Detect which cell encompasses the target text, then output its (x, y) center coordinate. 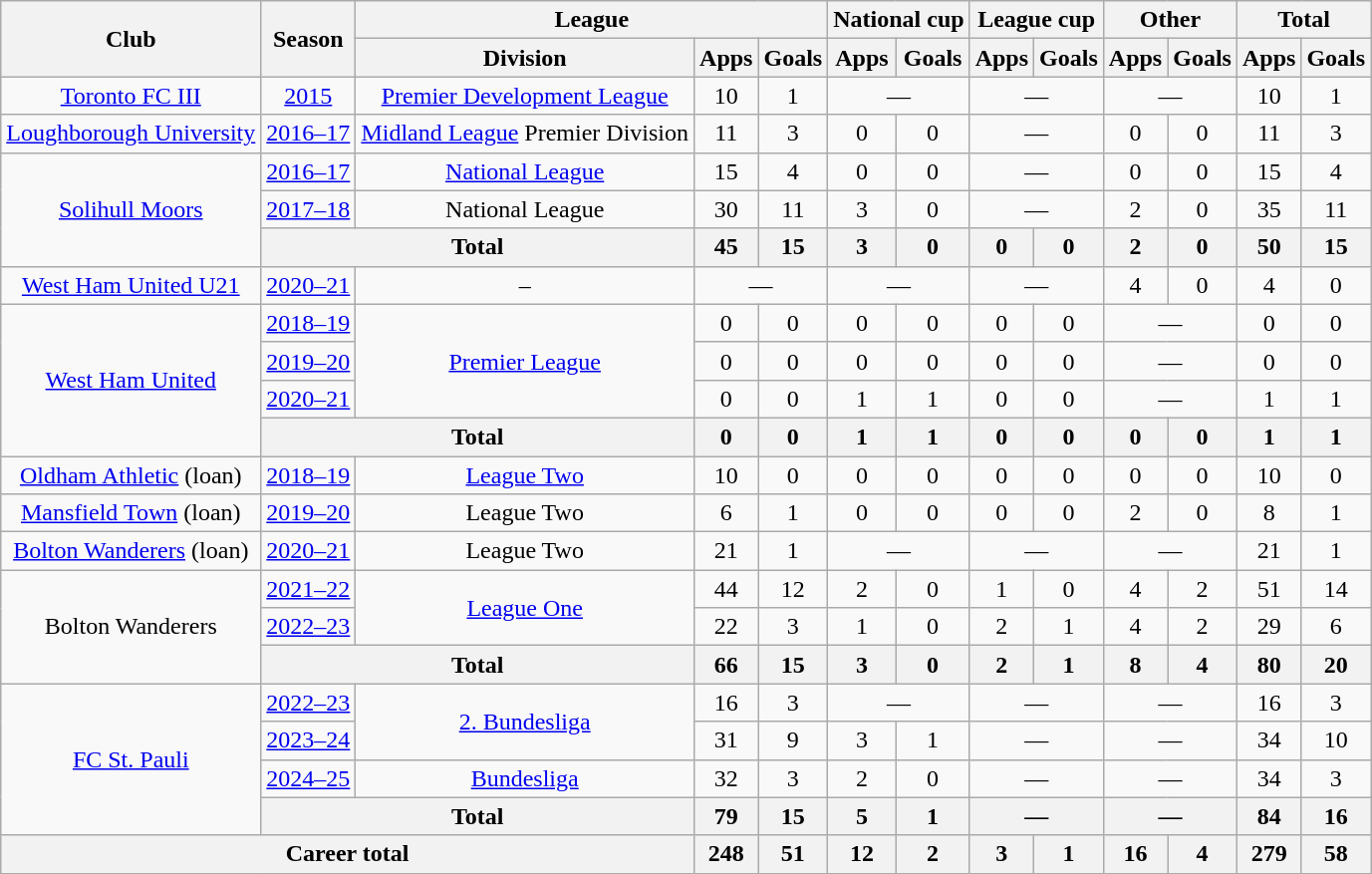
Club (132, 39)
2015 (309, 96)
Oldham Athletic (loan) (132, 475)
Midland League Premier Division (525, 134)
Premier Development League (525, 96)
Bolton Wanderers (loan) (132, 551)
League (592, 20)
Season (309, 39)
30 (726, 209)
2024–25 (309, 778)
50 (1268, 247)
35 (1268, 209)
14 (1336, 589)
29 (1268, 627)
Solihull Moors (132, 209)
20 (1336, 665)
84 (1268, 816)
44 (726, 589)
– (525, 285)
2021–22 (309, 589)
31 (726, 740)
FC St. Pauli (132, 759)
5 (862, 816)
Premier League (525, 361)
West Ham United U21 (132, 285)
22 (726, 627)
2017–18 (309, 209)
79 (726, 816)
Division (525, 58)
2. Bundesliga (525, 722)
2023–24 (309, 740)
279 (1268, 854)
Mansfield Town (loan) (132, 513)
Career total (348, 854)
80 (1268, 665)
Bolton Wanderers (132, 627)
Toronto FC III (132, 96)
Loughborough University (132, 134)
58 (1336, 854)
West Ham United (132, 380)
Other (1170, 20)
66 (726, 665)
45 (726, 247)
9 (793, 740)
Bundesliga (525, 778)
32 (726, 778)
League cup (1036, 20)
National cup (899, 20)
League One (525, 608)
248 (726, 854)
